Capture the cell that displays the provided text and extract its [X, Y] central coordinate. 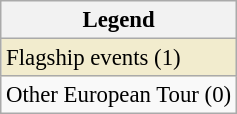
Flagship events (1) [119, 58]
Other European Tour (0) [119, 95]
Legend [119, 20]
